Detect which cell encompasses the target text, then output its [x, y] center coordinate. 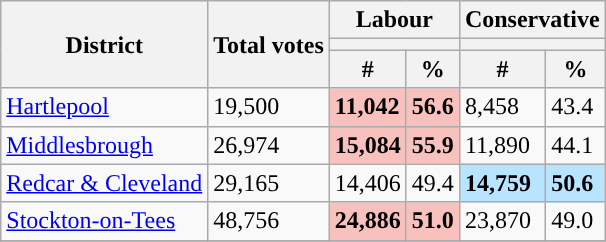
44.1 [576, 145]
50.6 [576, 183]
Conservative [532, 20]
55.9 [432, 145]
56.6 [432, 107]
Stockton-on-Tees [104, 221]
Redcar & Cleveland [104, 183]
49.4 [432, 183]
51.0 [432, 221]
14,406 [368, 183]
26,974 [269, 145]
Total votes [269, 44]
15,084 [368, 145]
Middlesbrough [104, 145]
8,458 [502, 107]
Labour [394, 20]
19,500 [269, 107]
Hartlepool [104, 107]
43.4 [576, 107]
11,042 [368, 107]
29,165 [269, 183]
11,890 [502, 145]
48,756 [269, 221]
49.0 [576, 221]
District [104, 44]
24,886 [368, 221]
23,870 [502, 221]
14,759 [502, 183]
